Extract the (X, Y) coordinate from the center of the cell holding the provided text.  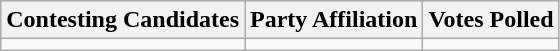
Party Affiliation (334, 20)
Votes Polled (491, 20)
Contesting Candidates (123, 20)
